Scan for the cell matching the given text and deliver its [x, y] coordinate at center. 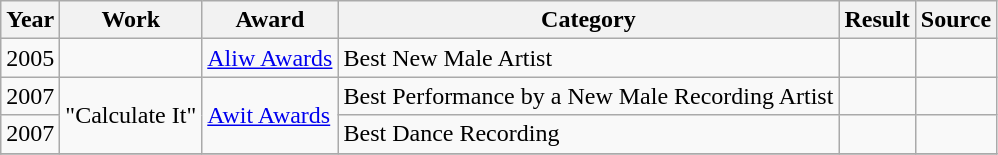
Result [877, 20]
Aliw Awards [270, 58]
Category [588, 20]
2005 [30, 58]
Source [956, 20]
Best Dance Recording [588, 134]
Best New Male Artist [588, 58]
Work [131, 20]
"Calculate It" [131, 115]
Awit Awards [270, 115]
Award [270, 20]
Best Performance by a New Male Recording Artist [588, 96]
Year [30, 20]
